Output the (X, Y) coordinate of the center of the cell containing the given text.  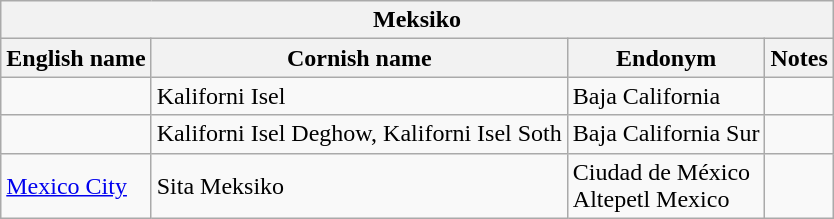
Cornish name (359, 58)
Kaliforni Isel (359, 96)
Ciudad de MéxicoAltepetl Mexico (666, 186)
Endonym (666, 58)
Sita Meksiko (359, 186)
Baja California (666, 96)
Baja California Sur (666, 134)
English name (76, 58)
Meksiko (418, 20)
Notes (799, 58)
Kaliforni Isel Deghow, Kaliforni Isel Soth (359, 134)
Mexico City (76, 186)
